Scan for the cell matching the given text and deliver its (X, Y) coordinate at center. 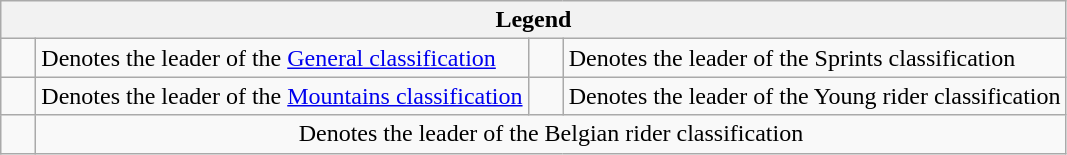
Denotes the leader of the Mountains classification (282, 96)
Denotes the leader of the Sprints classification (814, 58)
Legend (534, 20)
Denotes the leader of the Belgian rider classification (551, 134)
Denotes the leader of the Young rider classification (814, 96)
Denotes the leader of the General classification (282, 58)
